Find where the given text appears and provide that cell's center as (x, y) coordinate. 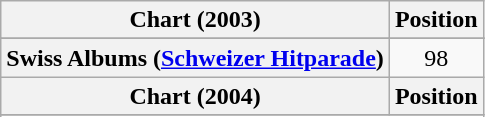
Chart (2004) (196, 96)
Chart (2003) (196, 20)
Swiss Albums (Schweizer Hitparade) (196, 58)
98 (436, 58)
